Identify which cell holds the provided text, then report its (x, y) central coordinate. 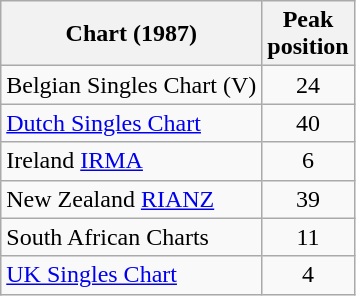
UK Singles Chart (132, 275)
Chart (1987) (132, 34)
New Zealand RIANZ (132, 199)
South African Charts (132, 237)
24 (308, 85)
39 (308, 199)
4 (308, 275)
Dutch Singles Chart (132, 123)
6 (308, 161)
Belgian Singles Chart (V) (132, 85)
11 (308, 237)
Peakposition (308, 34)
Ireland IRMA (132, 161)
40 (308, 123)
